Identify which cell holds the provided text, then report its (x, y) central coordinate. 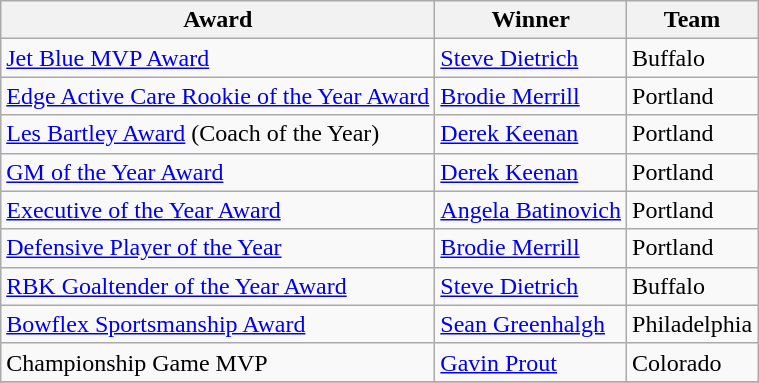
Colorado (692, 362)
Angela Batinovich (531, 210)
RBK Goaltender of the Year Award (218, 286)
Sean Greenhalgh (531, 324)
Bowflex Sportsmanship Award (218, 324)
Winner (531, 20)
Award (218, 20)
Gavin Prout (531, 362)
GM of the Year Award (218, 172)
Edge Active Care Rookie of the Year Award (218, 96)
Championship Game MVP (218, 362)
Defensive Player of the Year (218, 248)
Jet Blue MVP Award (218, 58)
Team (692, 20)
Les Bartley Award (Coach of the Year) (218, 134)
Philadelphia (692, 324)
Executive of the Year Award (218, 210)
